From the cell containing the given text, extract its center point as [x, y] coordinate. 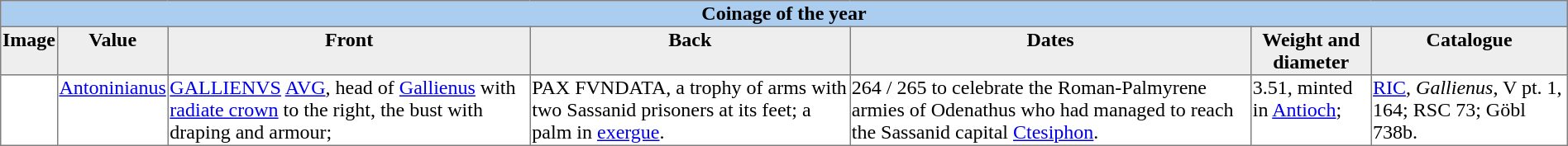
Catalogue [1469, 50]
Coinage of the year [784, 14]
GALLIENVS AVG, head of Gallienus with radiate crown to the right, the bust with draping and armour; [349, 111]
Image [29, 50]
PAX FVNDATA, a trophy of arms with two Sassanid prisoners at its feet; a palm in exergue. [690, 111]
Value [112, 50]
Front [349, 50]
264 / 265 to celebrate the Roman-Palmyrene armies of Odenathus who had managed to reach the Sassanid capital Ctesiphon. [1050, 111]
Antoninianus [112, 111]
RIC, Gallienus, V pt. 1, 164; RSC 73; Göbl 738b. [1469, 111]
Back [690, 50]
Dates [1050, 50]
3.51, minted in Antioch; [1312, 111]
Weight and diameter [1312, 50]
